Detect which cell encompasses the target text, then output its (x, y) center coordinate. 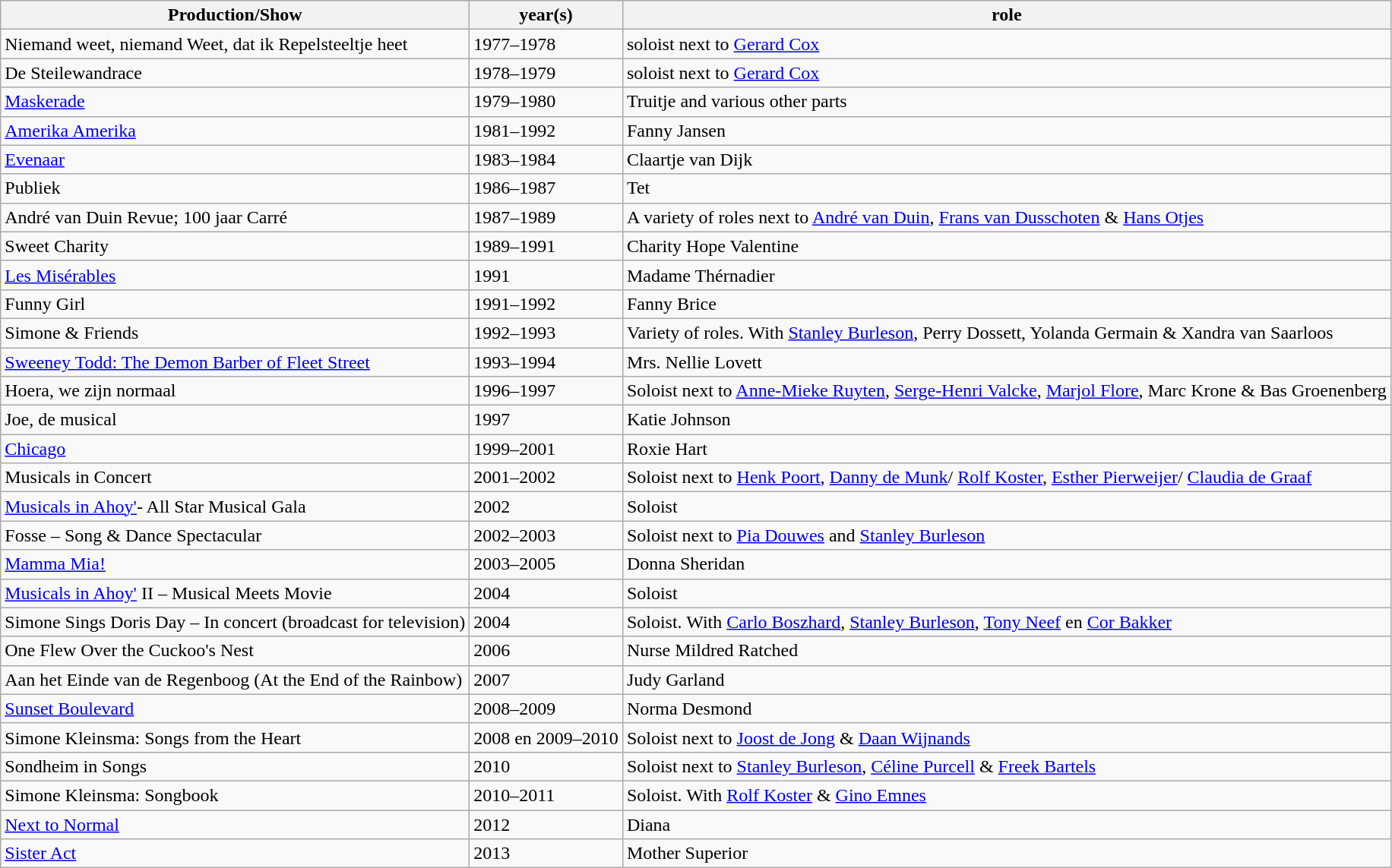
Mother Superior (1006, 854)
De Steilewandrace (236, 73)
Truitje and various other parts (1006, 102)
Mrs. Nellie Lovett (1006, 362)
Les Misérables (236, 275)
Roxie Hart (1006, 449)
2013 (546, 854)
2012 (546, 824)
Sweet Charity (236, 246)
Maskerade (236, 102)
Simone & Friends (236, 333)
2010 (546, 766)
Hoera, we zijn normaal (236, 391)
Diana (1006, 824)
1979–1980 (546, 102)
1983–1984 (546, 159)
2003–2005 (546, 564)
Musicals in Ahoy' II – Musical Meets Movie (236, 593)
Katie Johnson (1006, 420)
1992–1993 (546, 333)
Fanny Jansen (1006, 131)
Sweeney Todd: The Demon Barber of Fleet Street (236, 362)
2008–2009 (546, 709)
Next to Normal (236, 824)
Chicago (236, 449)
Evenaar (236, 159)
1991 (546, 275)
Amerika Amerika (236, 131)
Fanny Brice (1006, 304)
Soloist next to Joost de Jong & Daan Wijnands (1006, 737)
Aan het Einde van de Regenboog (At the End of the Rainbow) (236, 680)
Variety of roles. With Stanley Burleson, Perry Dossett, Yolanda Germain & Xandra van Saarloos (1006, 333)
Sunset Boulevard (236, 709)
1993–1994 (546, 362)
Fosse – Song & Dance Spectacular (236, 535)
Norma Desmond (1006, 709)
1996–1997 (546, 391)
Soloist. With Carlo Boszhard, Stanley Burleson, Tony Neef en Cor Bakker (1006, 622)
Sister Act (236, 854)
Niemand weet, niemand Weet, dat ik Repelsteeltje heet (236, 44)
2008 en 2009–2010 (546, 737)
Sondheim in Songs (236, 766)
1997 (546, 420)
year(s) (546, 15)
1978–1979 (546, 73)
1987–1989 (546, 217)
2001–2002 (546, 478)
Musicals in Concert (236, 478)
A variety of roles next to André van Duin, Frans van Dusschoten & Hans Otjes (1006, 217)
1999–2001 (546, 449)
Donna Sheridan (1006, 564)
Soloist next to Anne-Mieke Ruyten, Serge-Henri Valcke, Marjol Flore, Marc Krone & Bas Groenenberg (1006, 391)
Simone Kleinsma: Songs from the Heart (236, 737)
Madame Thérnadier (1006, 275)
1986–1987 (546, 188)
Production/Show (236, 15)
1989–1991 (546, 246)
1981–1992 (546, 131)
2006 (546, 651)
2010–2011 (546, 795)
2007 (546, 680)
One Flew Over the Cuckoo's Nest (236, 651)
Funny Girl (236, 304)
1991–1992 (546, 304)
2002 (546, 507)
role (1006, 15)
Joe, de musical (236, 420)
Tet (1006, 188)
Simone Kleinsma: Songbook (236, 795)
André van Duin Revue; 100 jaar Carré (236, 217)
Simone Sings Doris Day – In concert (broadcast for television) (236, 622)
Soloist next to Pia Douwes and Stanley Burleson (1006, 535)
Judy Garland (1006, 680)
2002–2003 (546, 535)
Mamma Mia! (236, 564)
Nurse Mildred Ratched (1006, 651)
Charity Hope Valentine (1006, 246)
Claartje van Dijk (1006, 159)
Soloist next to Henk Poort, Danny de Munk/ Rolf Koster, Esther Pierweijer/ Claudia de Graaf (1006, 478)
Publiek (236, 188)
Musicals in Ahoy'- All Star Musical Gala (236, 507)
1977–1978 (546, 44)
Soloist. With Rolf Koster & Gino Emnes (1006, 795)
Soloist next to Stanley Burleson, Céline Purcell & Freek Bartels (1006, 766)
